Locate the cell with the specified text and output its (x, y) center coordinate. 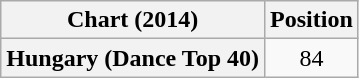
Hungary (Dance Top 40) (133, 58)
Chart (2014) (133, 20)
Position (312, 20)
84 (312, 58)
